From the cell containing the given text, extract its center point as [X, Y] coordinate. 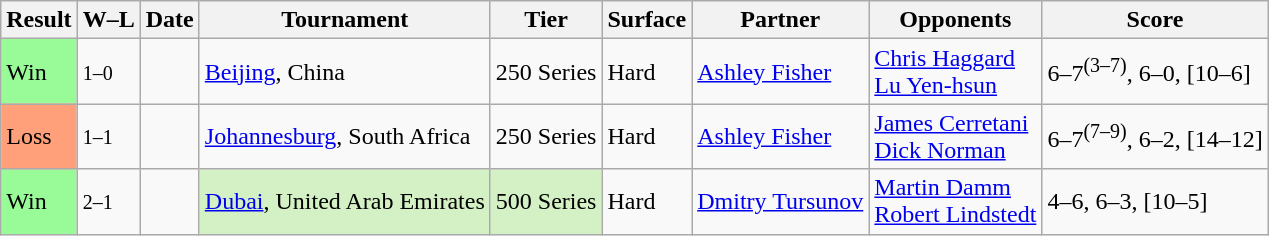
Partner [780, 20]
Martin Damm Robert Lindstedt [956, 202]
2–1 [108, 202]
Chris Haggard Lu Yen-hsun [956, 72]
Dubai, United Arab Emirates [344, 202]
1–0 [108, 72]
Opponents [956, 20]
Surface [647, 20]
1–1 [108, 136]
James Cerretani Dick Norman [956, 136]
Beijing, China [344, 72]
W–L [108, 20]
4–6, 6–3, [10–5] [1155, 202]
Score [1155, 20]
Dmitry Tursunov [780, 202]
500 Series [546, 202]
Johannesburg, South Africa [344, 136]
Date [170, 20]
6–7(3–7), 6–0, [10–6] [1155, 72]
Result [39, 20]
Loss [39, 136]
Tournament [344, 20]
6–7(7–9), 6–2, [14–12] [1155, 136]
Tier [546, 20]
